Determine the [x, y] coordinate at the center of the cell enclosing the given text.  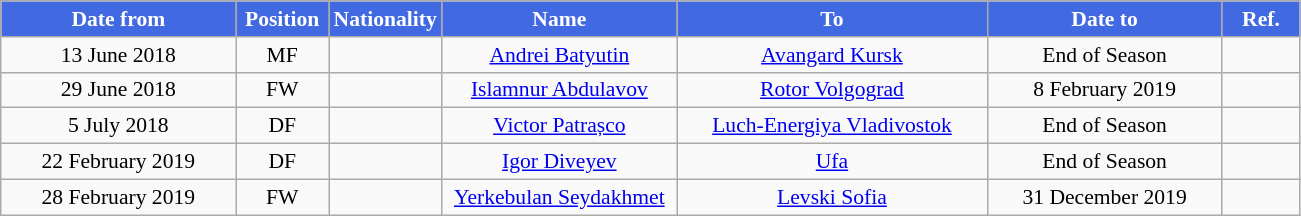
Nationality [384, 19]
Ref. [1261, 19]
Date from [118, 19]
Levski Sofia [832, 197]
Yerkebulan Seydakhmet [560, 197]
Rotor Volgograd [832, 90]
Islamnur Abdulavov [560, 90]
MF [282, 55]
Name [560, 19]
Avangard Kursk [832, 55]
To [832, 19]
Luch-Energiya Vladivostok [832, 126]
Andrei Batyutin [560, 55]
29 June 2018 [118, 90]
13 June 2018 [118, 55]
Position [282, 19]
8 February 2019 [1104, 90]
5 July 2018 [118, 126]
Igor Diveyev [560, 162]
31 December 2019 [1104, 197]
Ufa [832, 162]
Victor Patrașco [560, 126]
28 February 2019 [118, 197]
22 February 2019 [118, 162]
Date to [1104, 19]
